For the text-containing cell, return its midpoint in (x, y) coordinate format. 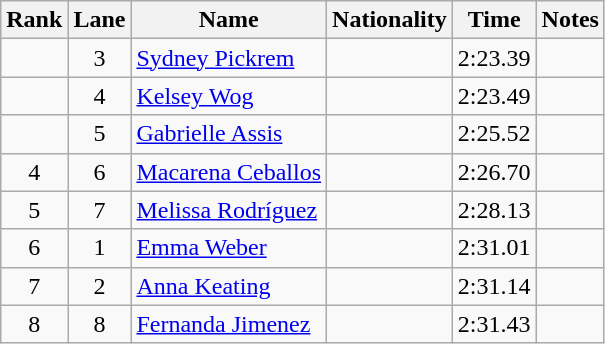
2:23.49 (494, 96)
Nationality (390, 20)
Emma Weber (229, 248)
Anna Keating (229, 286)
2:31.14 (494, 286)
2:31.43 (494, 324)
Sydney Pickrem (229, 58)
Macarena Ceballos (229, 172)
Rank (34, 20)
Fernanda Jimenez (229, 324)
2:23.39 (494, 58)
Time (494, 20)
Notes (570, 20)
2:28.13 (494, 210)
Gabrielle Assis (229, 134)
2:26.70 (494, 172)
Kelsey Wog (229, 96)
Melissa Rodríguez (229, 210)
2:25.52 (494, 134)
Lane (100, 20)
2:31.01 (494, 248)
Name (229, 20)
2 (100, 286)
1 (100, 248)
3 (100, 58)
